From the cell containing the given text, extract its center point as (X, Y) coordinate. 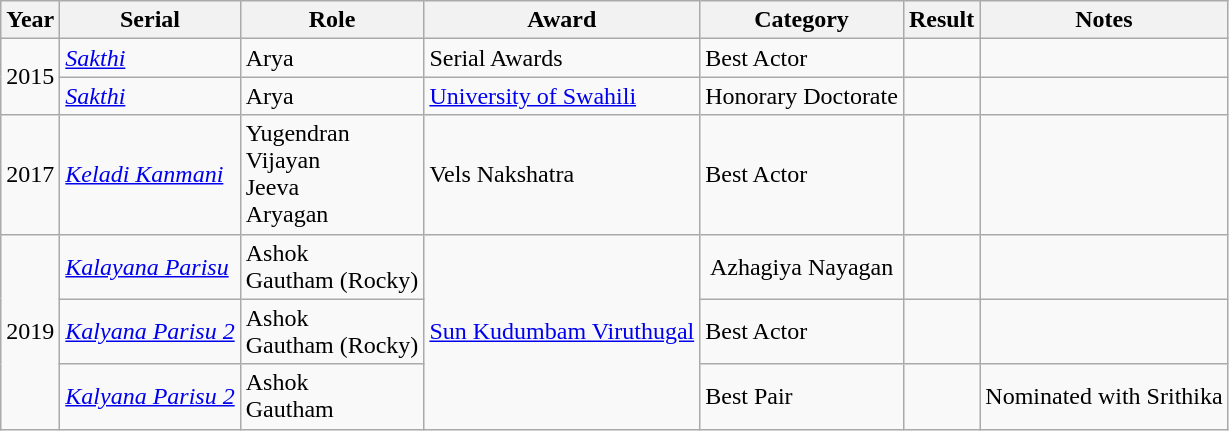
Best Pair (802, 396)
Award (562, 20)
2017 (30, 174)
AshokGautham (332, 396)
Notes (1104, 20)
Vels Nakshatra (562, 174)
Role (332, 20)
Honorary Doctorate (802, 96)
2015 (30, 77)
Year (30, 20)
Serial (150, 20)
YugendranVijayanJeevaAryagan (332, 174)
Serial Awards (562, 58)
University of Swahili (562, 96)
Result (941, 20)
Sun Kudumbam Viruthugal (562, 332)
Keladi Kanmani (150, 174)
Nominated with Srithika (1104, 396)
Azhagiya Nayagan (802, 266)
Category (802, 20)
2019 (30, 332)
Kalayana Parisu (150, 266)
